Find where the given text appears and provide that cell's center as (X, Y) coordinate. 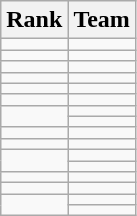
Rank (34, 20)
Team (102, 20)
